Extract the [X, Y] coordinate from the center of the cell holding the provided text.  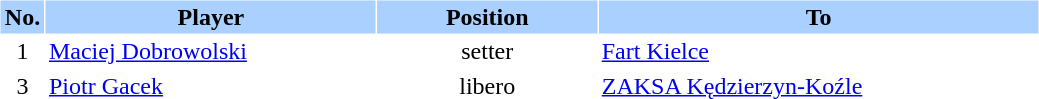
To [819, 16]
Maciej Dobrowolski [211, 52]
No. [22, 16]
setter [487, 52]
1 [22, 52]
Player [211, 16]
Fart Kielce [819, 52]
Position [487, 16]
